Locate the cell with the specified text and output its [X, Y] center coordinate. 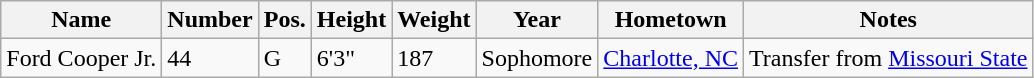
G [284, 58]
Charlotte, NC [671, 58]
Weight [434, 20]
44 [210, 58]
Height [351, 20]
Year [537, 20]
Ford Cooper Jr. [82, 58]
Number [210, 20]
Hometown [671, 20]
187 [434, 58]
Pos. [284, 20]
Name [82, 20]
Notes [889, 20]
6'3" [351, 58]
Sophomore [537, 58]
Transfer from Missouri State [889, 58]
